Return the [x, y] coordinate for the center point of the cell that contains the specified text.  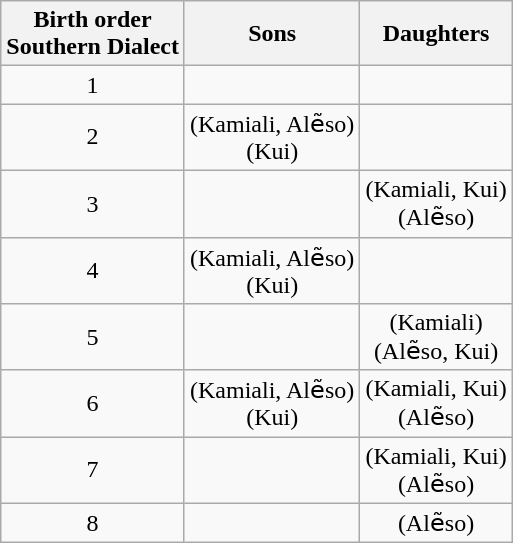
6 [93, 404]
(Kamiali) (Alẽso, Kui) [436, 338]
2 [93, 138]
3 [93, 204]
(Alẽso) [436, 523]
4 [93, 270]
5 [93, 338]
Daughters [436, 34]
Sons [272, 34]
Birth orderSouthern Dialect [93, 34]
8 [93, 523]
7 [93, 470]
1 [93, 85]
